Locate the cell with the specified text and output its [x, y] center coordinate. 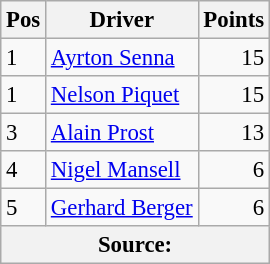
Gerhard Berger [122, 208]
5 [24, 208]
Pos [24, 20]
Nigel Mansell [122, 170]
Source: [136, 245]
3 [24, 133]
13 [234, 133]
Alain Prost [122, 133]
Points [234, 20]
Nelson Piquet [122, 95]
Driver [122, 20]
4 [24, 170]
Ayrton Senna [122, 58]
